Search for the cell housing the specified text and yield its [x, y] center coordinate. 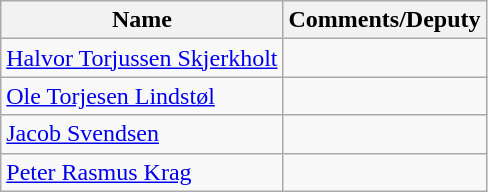
Peter Rasmus Krag [142, 172]
Jacob Svendsen [142, 134]
Halvor Torjussen Skjerkholt [142, 58]
Ole Torjesen Lindstøl [142, 96]
Comments/Deputy [384, 20]
Name [142, 20]
